Detect which cell encompasses the target text, then output its (X, Y) center coordinate. 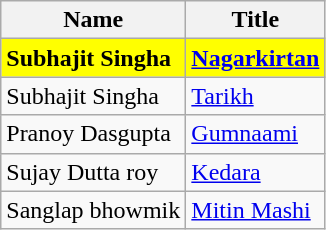
Sujay Dutta roy (94, 172)
Nagarkirtan (256, 58)
Sanglap bhowmik (94, 210)
Tarikh (256, 96)
Mitin Mashi (256, 210)
Name (94, 20)
Gumnaami (256, 134)
Kedara (256, 172)
Title (256, 20)
Pranoy Dasgupta (94, 134)
